Search for the cell housing the specified text and yield its (x, y) center coordinate. 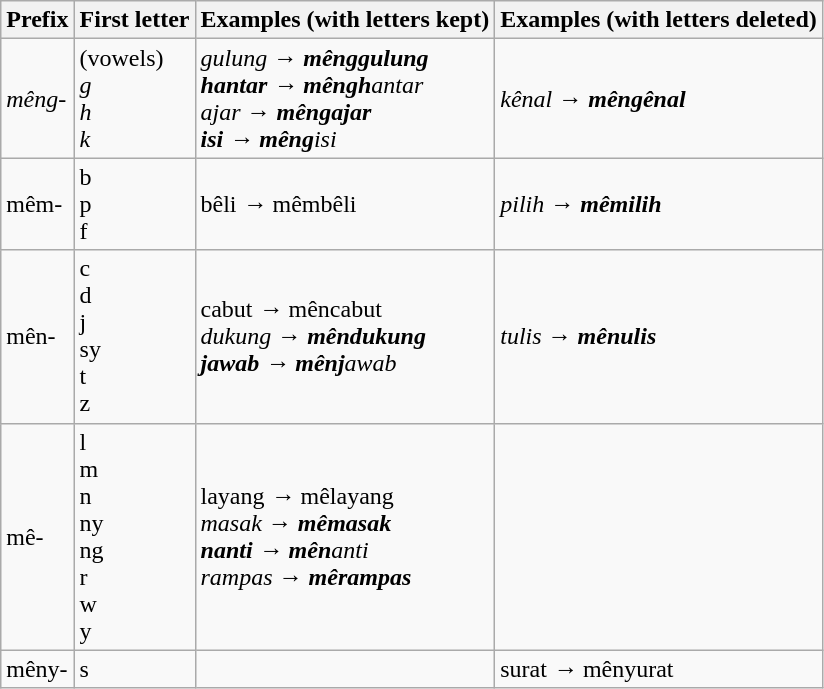
pilih → mêmilih (659, 204)
mêng- (38, 98)
mê- (38, 536)
mên- (38, 336)
cabut → mêncabutdukung → mêndukungjawab → mênjawab (345, 336)
First letter (134, 20)
bpf (134, 204)
mêm- (38, 204)
bêli → mêmbêli (345, 204)
surat → mênyurat (659, 669)
gulung → mênggulung hantar → mênghantarajar → mêngajarisi → mêngisi (345, 98)
layang → mêlayang masak → mêmasak nanti → mênanti rampas → mêrampas (345, 536)
Examples (with letters kept) (345, 20)
tulis → mênulis (659, 336)
Prefix (38, 20)
(vowels)ghk (134, 98)
cdjsytz (134, 336)
Examples (with letters deleted) (659, 20)
kênal → mêngênal (659, 98)
s (134, 669)
lmnnyngrwy (134, 536)
mêny- (38, 669)
